Pinpoint the cell where the given text exists, returning its [X, Y] midpoint coordinate. 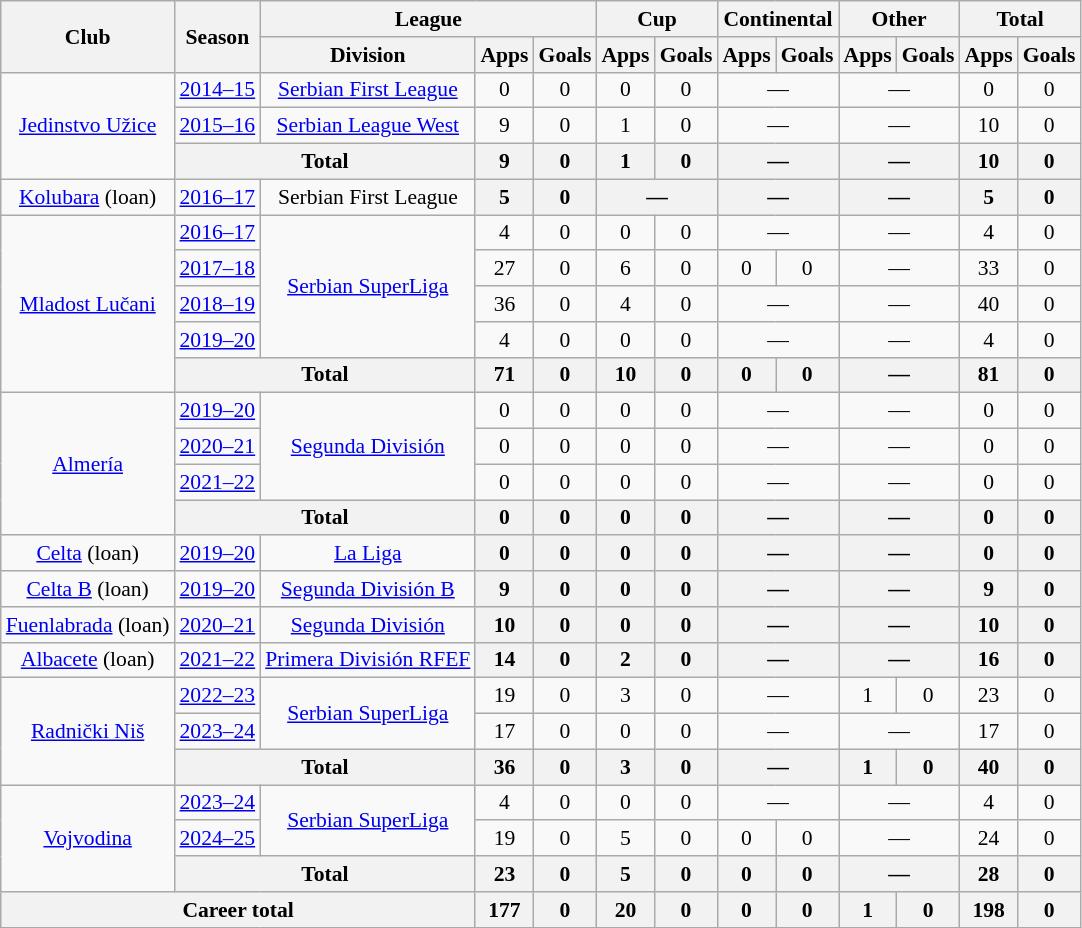
Almería [88, 464]
League [428, 19]
2014–15 [218, 90]
Celta (loan) [88, 554]
Cup [656, 19]
Serbian League West [368, 126]
33 [989, 269]
Fuenlabrada (loan) [88, 625]
27 [504, 269]
Albacete (loan) [88, 660]
Career total [238, 910]
Segunda División B [368, 589]
Mladost Lučani [88, 304]
Radnički Niš [88, 732]
2018–19 [218, 304]
81 [989, 375]
198 [989, 910]
Primera División RFEF [368, 660]
2017–18 [218, 269]
Jedinstvo Užice [88, 126]
Continental [778, 19]
14 [504, 660]
Season [218, 36]
2024–25 [218, 839]
Club [88, 36]
2 [625, 660]
Celta B (loan) [88, 589]
2015–16 [218, 126]
28 [989, 874]
Division [368, 55]
La Liga [368, 554]
16 [989, 660]
2022–23 [218, 696]
6 [625, 269]
Other [898, 19]
71 [504, 375]
Vojvodina [88, 838]
177 [504, 910]
24 [989, 839]
20 [625, 910]
Kolubara (loan) [88, 197]
